Extract the [X, Y] coordinate from the center of the cell holding the provided text.  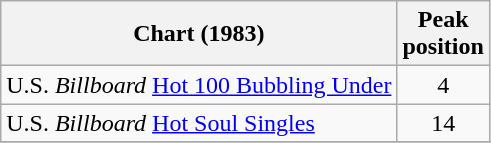
U.S. Billboard Hot Soul Singles [199, 123]
Peakposition [443, 34]
U.S. Billboard Hot 100 Bubbling Under [199, 85]
4 [443, 85]
Chart (1983) [199, 34]
14 [443, 123]
